Pinpoint the cell where the given text exists, returning its [x, y] midpoint coordinate. 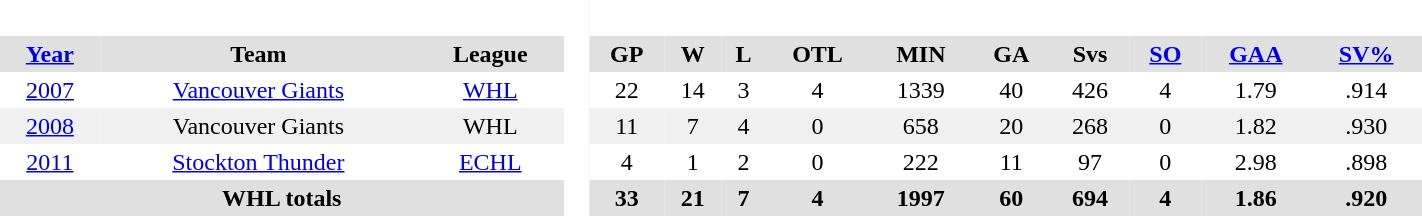
ECHL [490, 162]
Svs [1090, 54]
21 [693, 198]
GP [627, 54]
33 [627, 198]
426 [1090, 90]
268 [1090, 126]
1339 [921, 90]
60 [1012, 198]
658 [921, 126]
L [744, 54]
1.82 [1256, 126]
40 [1012, 90]
22 [627, 90]
.930 [1366, 126]
14 [693, 90]
.898 [1366, 162]
1997 [921, 198]
SO [1165, 54]
WHL totals [282, 198]
222 [921, 162]
.920 [1366, 198]
Stockton Thunder [258, 162]
.914 [1366, 90]
1 [693, 162]
2008 [50, 126]
SV% [1366, 54]
W [693, 54]
Team [258, 54]
2007 [50, 90]
2 [744, 162]
2011 [50, 162]
97 [1090, 162]
League [490, 54]
OTL [817, 54]
Year [50, 54]
20 [1012, 126]
GAA [1256, 54]
GA [1012, 54]
MIN [921, 54]
1.79 [1256, 90]
2.98 [1256, 162]
3 [744, 90]
694 [1090, 198]
1.86 [1256, 198]
